Return (X, Y) of the center of cell containing provided text 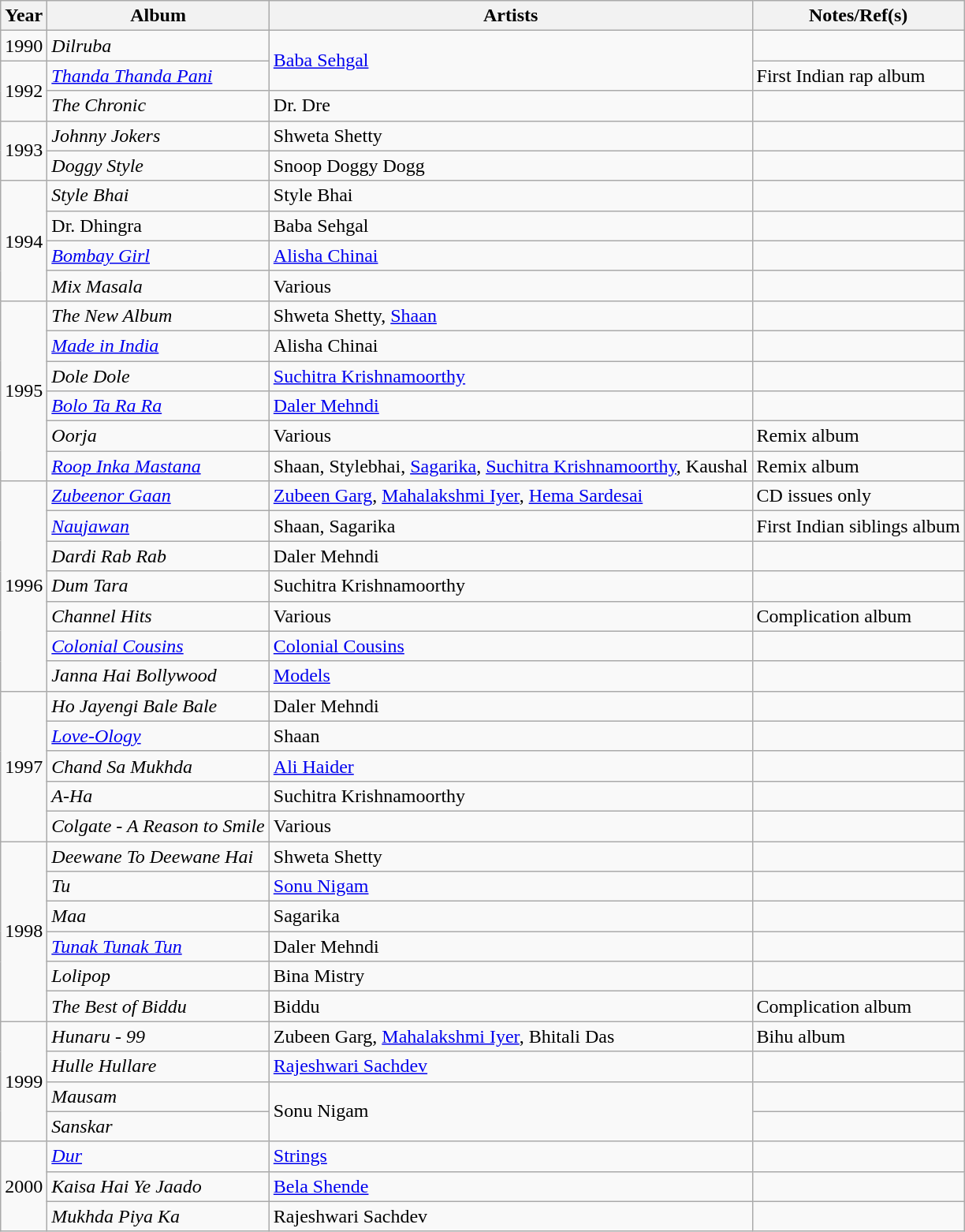
Dole Dole (158, 376)
Johnny Jokers (158, 136)
Bombay Girl (158, 256)
Bolo Ta Ra Ra (158, 406)
Shaan, Stylebhai, Sagarika, Suchitra Krishnamoorthy, Kaushal (511, 466)
Dilruba (158, 46)
Naujawan (158, 526)
Models (511, 676)
Deewane To Deewane Hai (158, 856)
Ali Haider (511, 766)
Zubeen Garg, Mahalakshmi Iyer, Hema Sardesai (511, 496)
Mix Masala (158, 286)
Maa (158, 917)
Snoop Doggy Dogg (511, 166)
Thanda Thanda Pani (158, 76)
Tu (158, 887)
Zubeen Garg, Mahalakshmi Iyer, Bhitali Das (511, 1036)
Dum Tara (158, 586)
Dr. Dre (511, 106)
First Indian rap album (858, 76)
Notes/Ref(s) (858, 16)
The Best of Biddu (158, 1006)
A-Ha (158, 796)
Mausam (158, 1096)
1996 (24, 586)
1998 (24, 931)
Shweta Shetty, Shaan (511, 315)
Dr. Dhingra (158, 226)
Biddu (511, 1006)
Year (24, 16)
Janna Hai Bollywood (158, 676)
Lolipop (158, 976)
CD issues only (858, 496)
Shaan (511, 736)
Strings (511, 1156)
Zubeenor Gaan (158, 496)
The Chronic (158, 106)
Oorja (158, 436)
1995 (24, 390)
1997 (24, 766)
Bihu album (858, 1036)
Hunaru - 99 (158, 1036)
Dardi Rab Rab (158, 556)
The New Album (158, 315)
Colgate - A Reason to Smile (158, 826)
Kaisa Hai Ye Jaado (158, 1186)
Album (158, 16)
Sagarika (511, 917)
First Indian siblings album (858, 526)
1994 (24, 241)
Dur (158, 1156)
Shaan, Sagarika (511, 526)
1990 (24, 46)
Bela Shende (511, 1186)
Chand Sa Mukhda (158, 766)
Hulle Hullare (158, 1066)
1999 (24, 1081)
Made in India (158, 345)
Channel Hits (158, 616)
Ho Jayengi Bale Bale (158, 706)
1993 (24, 151)
Tunak Tunak Tun (158, 946)
Sanskar (158, 1126)
Roop Inka Mastana (158, 466)
Artists (511, 16)
Love-Ology (158, 736)
Bina Mistry (511, 976)
Mukhda Piya Ka (158, 1216)
1992 (24, 91)
Doggy Style (158, 166)
2000 (24, 1186)
